Return [X, Y] of the center of cell containing provided text 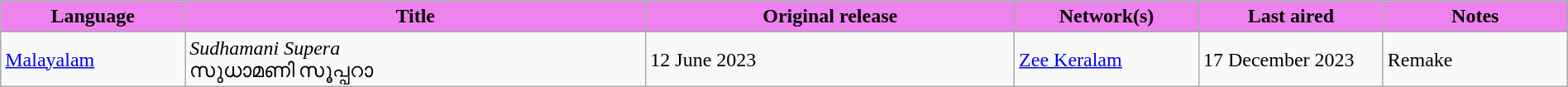
Last aired [1290, 17]
12 June 2023 [830, 60]
Sudhamani Supera സുധാമണി സൂപ്പറാ [415, 60]
Language [93, 17]
Malayalam [93, 60]
Title [415, 17]
Zee Keralam [1107, 60]
Original release [830, 17]
Network(s) [1107, 17]
17 December 2023 [1290, 60]
Remake [1475, 60]
Notes [1475, 17]
